Identify which cell holds the provided text, then report its [x, y] central coordinate. 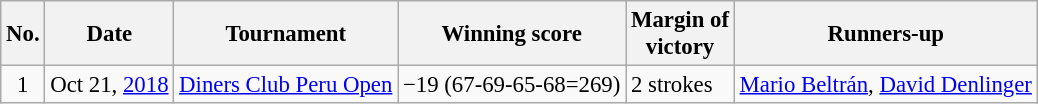
Date [110, 34]
−19 (67-69-65-68=269) [512, 85]
Oct 21, 2018 [110, 85]
Diners Club Peru Open [286, 85]
Runners-up [886, 34]
Tournament [286, 34]
2 strokes [680, 85]
Margin ofvictory [680, 34]
Mario Beltrán, David Denlinger [886, 85]
Winning score [512, 34]
1 [23, 85]
No. [23, 34]
